Find where the given text appears and provide that cell's center as [x, y] coordinate. 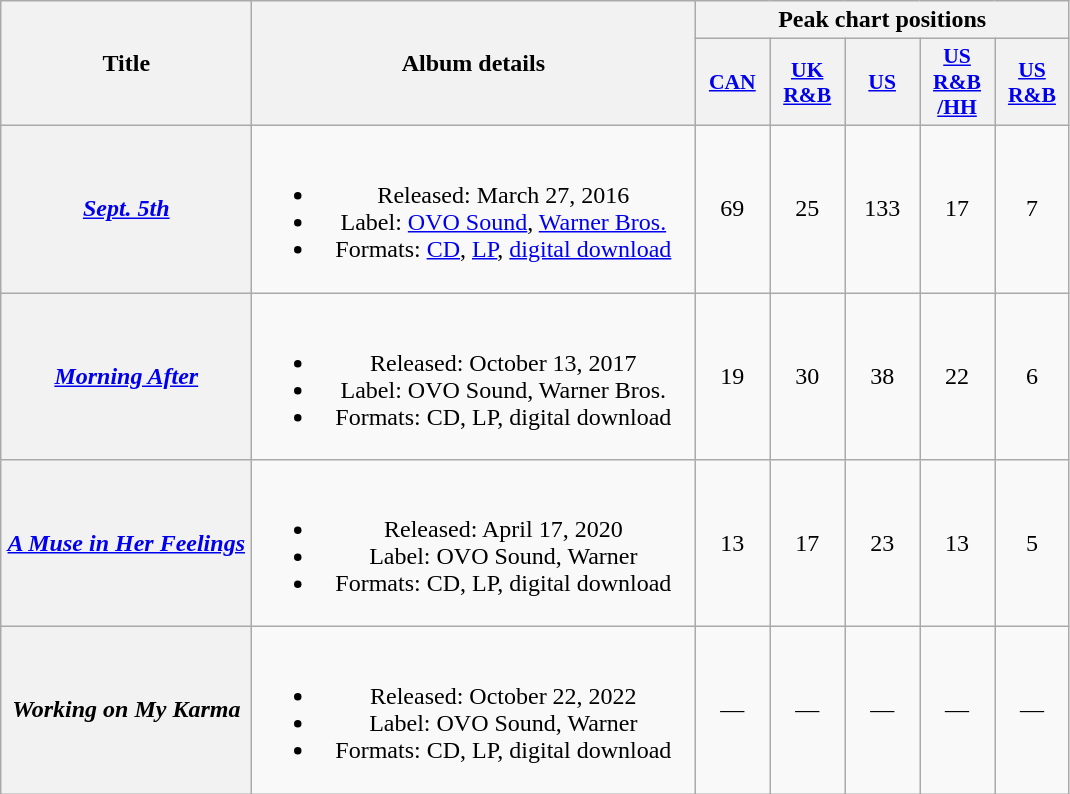
23 [882, 544]
Morning After [126, 376]
19 [732, 376]
Working on My Karma [126, 710]
69 [732, 208]
CAN [732, 82]
USR&B/HH [958, 82]
7 [1032, 208]
30 [808, 376]
38 [882, 376]
Peak chart positions [882, 20]
25 [808, 208]
133 [882, 208]
USR&B [1032, 82]
Title [126, 64]
Sept. 5th [126, 208]
22 [958, 376]
6 [1032, 376]
Released: October 13, 2017Label: OVO Sound, Warner Bros.Formats: CD, LP, digital download [474, 376]
5 [1032, 544]
Released: October 22, 2022Label: OVO Sound, WarnerFormats: CD, LP, digital download [474, 710]
Released: March 27, 2016Label: OVO Sound, Warner Bros.Formats: CD, LP, digital download [474, 208]
A Muse in Her Feelings [126, 544]
US [882, 82]
UKR&B [808, 82]
Album details [474, 64]
Released: April 17, 2020Label: OVO Sound, WarnerFormats: CD, LP, digital download [474, 544]
